Find where the given text appears and provide that cell's center as (x, y) coordinate. 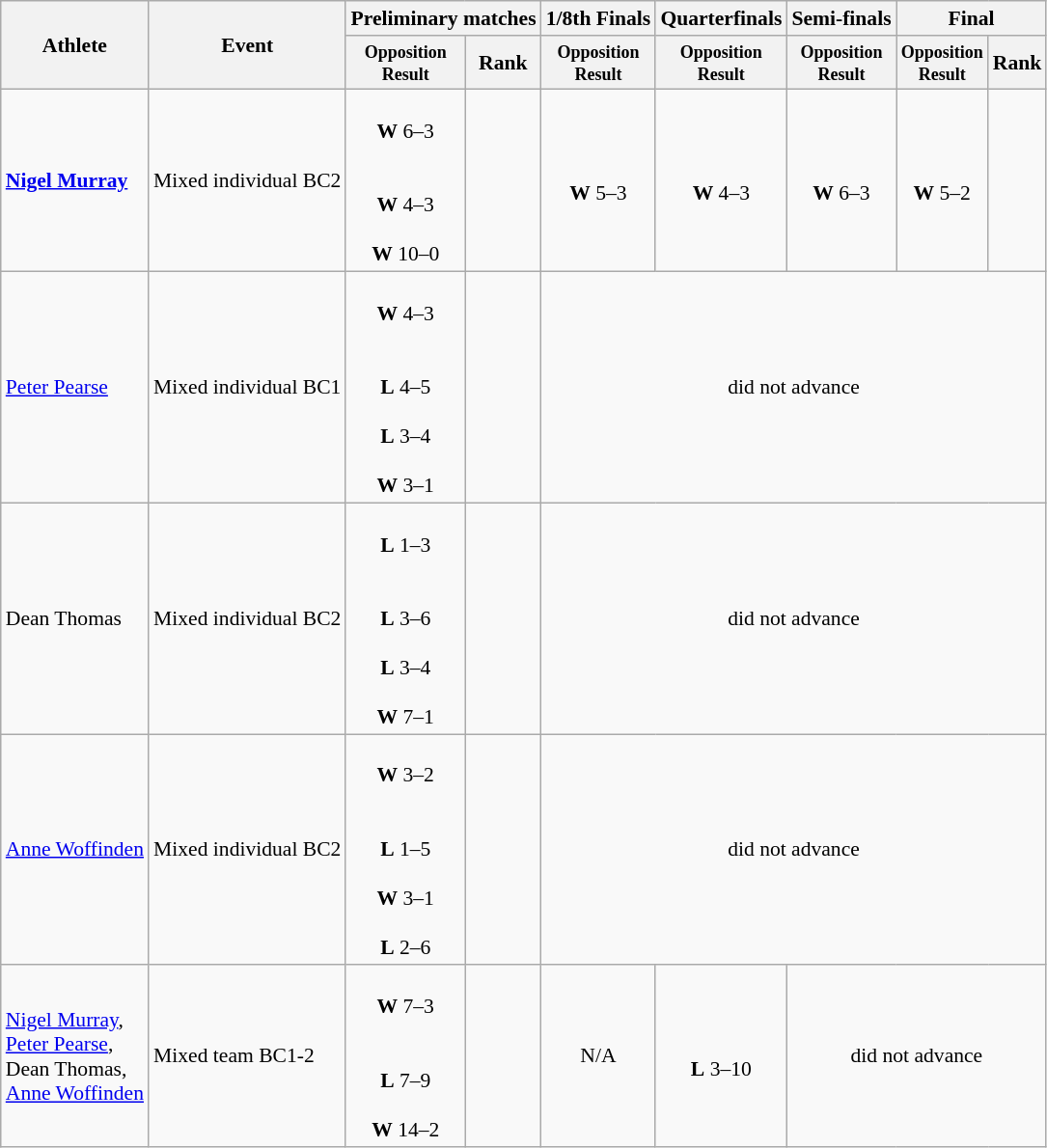
W 4–3 (721, 181)
W 7–3L 7–9 W 14–2 (405, 1057)
Semi-finals (841, 18)
Nigel Murray (75, 181)
L 3–10 (721, 1057)
W 5–3 (598, 181)
W 6–3 W 4–3 W 10–0 (405, 181)
Event (247, 45)
Athlete (75, 45)
Mixed team BC1-2 (247, 1057)
W 6–3 (841, 181)
Mixed individual BC1 (247, 388)
N/A (598, 1057)
Final (972, 18)
W 5–2 (942, 181)
L 1–3 L 3–6 L 3–4 W 7–1 (405, 618)
W 4–3 L 4–5 L 3–4 W 3–1 (405, 388)
Peter Pearse (75, 388)
Nigel Murray,Peter Pearse,Dean Thomas,Anne Woffinden (75, 1057)
1/8th Finals (598, 18)
Preliminary matches (443, 18)
Anne Woffinden (75, 850)
Quarterfinals (721, 18)
W 3–2 L 1–5 W 3–1 L 2–6 (405, 850)
Dean Thomas (75, 618)
